From the cell containing the given text, extract its center point as (X, Y) coordinate. 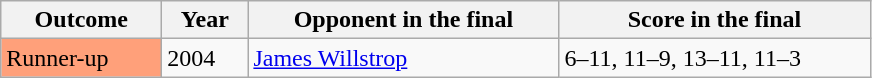
2004 (205, 58)
6–11, 11–9, 13–11, 11–3 (714, 58)
Outcome (82, 20)
Opponent in the final (404, 20)
James Willstrop (404, 58)
Year (205, 20)
Runner-up (82, 58)
Score in the final (714, 20)
